Identify which cell holds the provided text, then report its (X, Y) central coordinate. 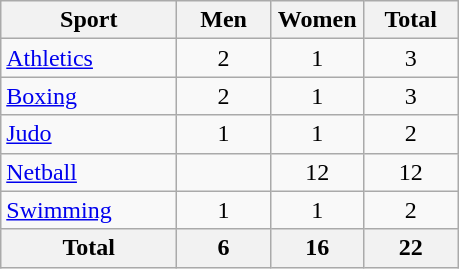
Athletics (89, 58)
Netball (89, 172)
Men (224, 20)
Judo (89, 134)
Women (317, 20)
6 (224, 248)
16 (317, 248)
22 (411, 248)
Sport (89, 20)
Boxing (89, 96)
Swimming (89, 210)
